From the cell containing the given text, extract its center point as (X, Y) coordinate. 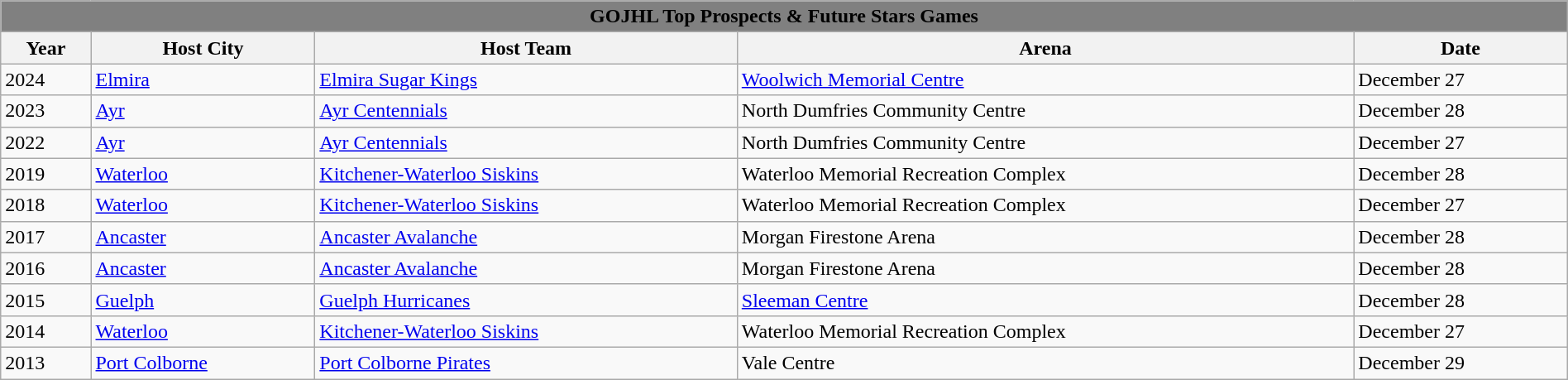
2013 (46, 363)
Guelph Hurricanes (526, 300)
Host Team (526, 48)
GOJHL Top Prospects & Future Stars Games (784, 17)
Elmira Sugar Kings (526, 79)
2024 (46, 79)
Elmira (203, 79)
2017 (46, 237)
2015 (46, 300)
2023 (46, 111)
Guelph (203, 300)
December 29 (1460, 363)
2019 (46, 174)
Port Colborne (203, 363)
Woolwich Memorial Centre (1045, 79)
2018 (46, 205)
2016 (46, 268)
Date (1460, 48)
Host City (203, 48)
Arena (1045, 48)
Year (46, 48)
Port Colborne Pirates (526, 363)
2014 (46, 331)
Vale Centre (1045, 363)
Sleeman Centre (1045, 300)
2022 (46, 142)
